For the text-containing cell, return its midpoint in (x, y) coordinate format. 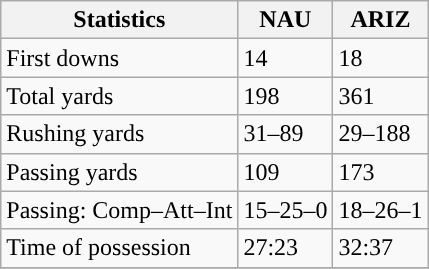
27:23 (286, 248)
Passing: Comp–Att–Int (120, 210)
Statistics (120, 20)
14 (286, 58)
18 (380, 58)
First downs (120, 58)
31–89 (286, 134)
18–26–1 (380, 210)
Total yards (120, 96)
109 (286, 172)
ARIZ (380, 20)
29–188 (380, 134)
Time of possession (120, 248)
Rushing yards (120, 134)
32:37 (380, 248)
Passing yards (120, 172)
NAU (286, 20)
15–25–0 (286, 210)
361 (380, 96)
173 (380, 172)
198 (286, 96)
